Search for the cell housing the specified text and yield its [X, Y] center coordinate. 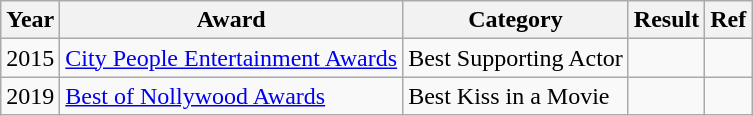
2015 [30, 58]
Best of Nollywood Awards [232, 96]
2019 [30, 96]
Best Supporting Actor [516, 58]
Category [516, 20]
City People Entertainment Awards [232, 58]
Award [232, 20]
Year [30, 20]
Ref [728, 20]
Best Kiss in a Movie [516, 96]
Result [666, 20]
